For the text-containing cell, return its midpoint in (x, y) coordinate format. 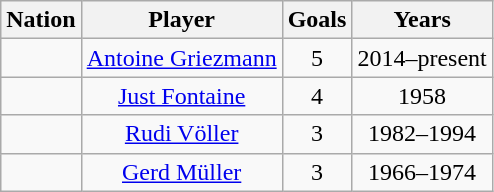
4 (317, 96)
1982–1994 (422, 134)
Rudi Völler (182, 134)
Just Fontaine (182, 96)
Gerd Müller (182, 172)
5 (317, 58)
Nation (41, 20)
1966–1974 (422, 172)
Antoine Griezmann (182, 58)
Years (422, 20)
1958 (422, 96)
Player (182, 20)
2014–present (422, 58)
Goals (317, 20)
